Capture the cell that displays the provided text and extract its [X, Y] central coordinate. 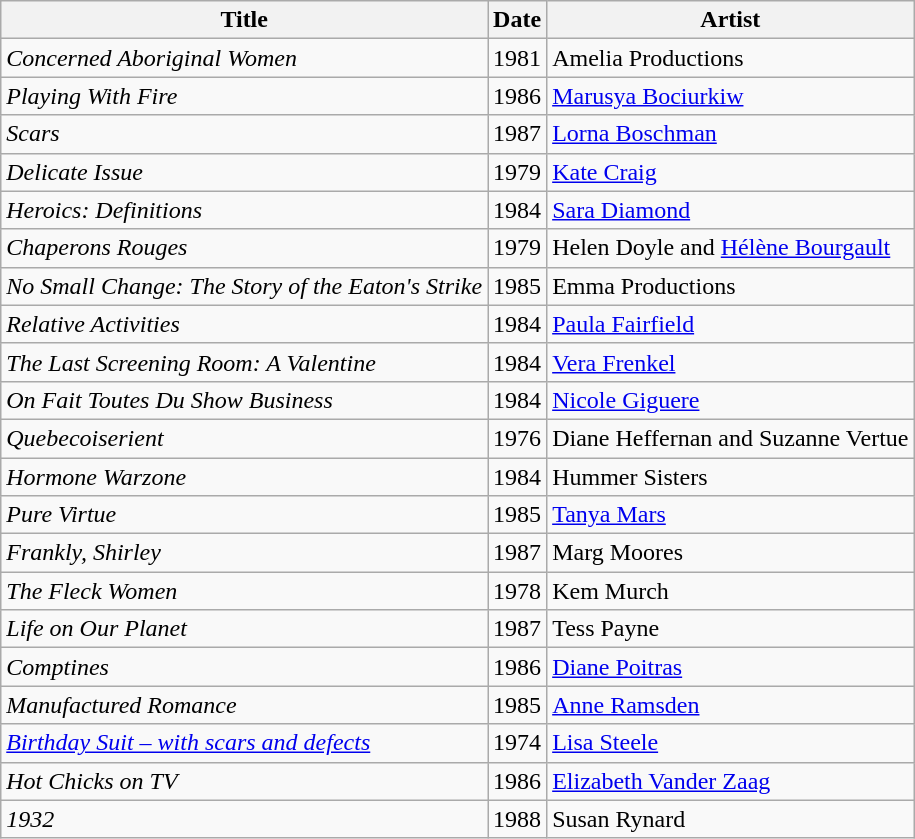
Emma Productions [730, 286]
Lorna Boschman [730, 134]
Kate Craig [730, 172]
1988 [518, 819]
Elizabeth Vander Zaag [730, 781]
Nicole Giguere [730, 400]
Birthday Suit – with scars and defects [244, 743]
Susan Rynard [730, 819]
1976 [518, 438]
Diane Heffernan and Suzanne Vertue [730, 438]
Frankly, Shirley [244, 553]
Date [518, 20]
Playing With Fire [244, 96]
Heroics: Definitions [244, 210]
Hormone Warzone [244, 477]
Comptines [244, 667]
The Fleck Women [244, 591]
Vera Frenkel [730, 362]
Quebecoiserient [244, 438]
Hummer Sisters [730, 477]
Title [244, 20]
Artist [730, 20]
Anne Ramsden [730, 705]
Paula Fairfield [730, 324]
Manufactured Romance [244, 705]
On Fait Toutes Du Show Business [244, 400]
1978 [518, 591]
Concerned Aboriginal Women [244, 58]
Diane Poitras [730, 667]
Hot Chicks on TV [244, 781]
1974 [518, 743]
Sara Diamond [730, 210]
Marg Moores [730, 553]
Tess Payne [730, 629]
Tanya Mars [730, 515]
Lisa Steele [730, 743]
No Small Change: The Story of the Eaton's Strike [244, 286]
Pure Virtue [244, 515]
Kem Murch [730, 591]
Marusya Bociurkiw [730, 96]
Life on Our Planet [244, 629]
Helen Doyle and Hélène Bourgault [730, 248]
Chaperons Rouges [244, 248]
Amelia Productions [730, 58]
Relative Activities [244, 324]
Scars [244, 134]
1981 [518, 58]
1932 [244, 819]
Delicate Issue [244, 172]
The Last Screening Room: A Valentine [244, 362]
